For the text-containing cell, return its midpoint in [x, y] coordinate format. 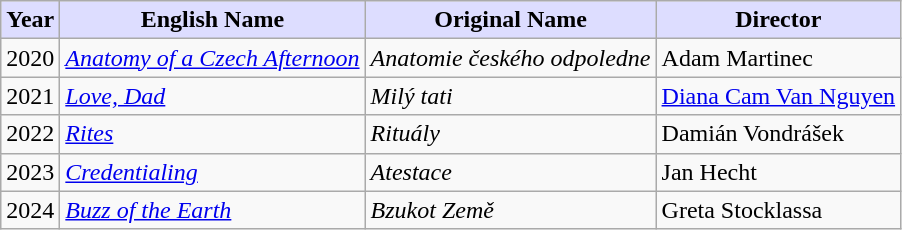
English Name [212, 20]
2022 [30, 134]
Year [30, 20]
Jan Hecht [778, 172]
Love, Dad [212, 96]
Adam Martinec [778, 58]
Greta Stocklassa [778, 210]
Rites [212, 134]
Rituály [510, 134]
Milý tati [510, 96]
Anatomie českého odpoledne [510, 58]
2024 [30, 210]
Bzukot Země [510, 210]
Director [778, 20]
Damián Vondrášek [778, 134]
Credentialing [212, 172]
Atestace [510, 172]
Original Name [510, 20]
Anatomy of a Czech Afternoon [212, 58]
2021 [30, 96]
Diana Cam Van Nguyen [778, 96]
2020 [30, 58]
2023 [30, 172]
Buzz of the Earth [212, 210]
